For the text-containing cell, return its midpoint in (X, Y) coordinate format. 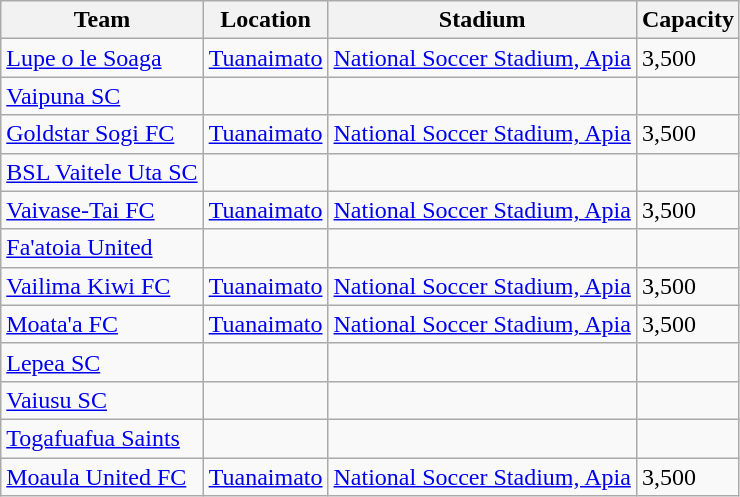
Lepea SC (102, 362)
Moaula United FC (102, 477)
Goldstar Sogi FC (102, 134)
Fa'atoia United (102, 248)
Lupe o le Soaga (102, 58)
Stadium (482, 20)
BSL Vaitele Uta SC (102, 172)
Vaipuna SC (102, 96)
Location (266, 20)
Moata'a FC (102, 324)
Team (102, 20)
Vaivase-Tai FC (102, 210)
Togafuafua Saints (102, 438)
Vaiusu SC (102, 400)
Vailima Kiwi FC (102, 286)
Capacity (688, 20)
